Detect which cell encompasses the target text, then output its [X, Y] center coordinate. 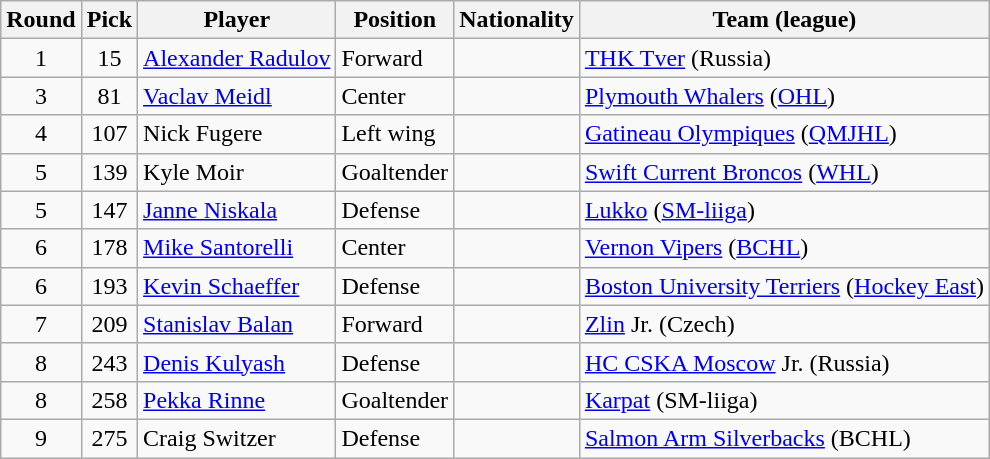
Mike Santorelli [237, 248]
178 [109, 248]
THK Tver (Russia) [784, 58]
1 [41, 58]
Stanislav Balan [237, 324]
7 [41, 324]
Left wing [395, 134]
209 [109, 324]
Alexander Radulov [237, 58]
Player [237, 20]
139 [109, 172]
Round [41, 20]
9 [41, 438]
Swift Current Broncos (WHL) [784, 172]
Vernon Vipers (BCHL) [784, 248]
4 [41, 134]
Nationality [517, 20]
Denis Kulyash [237, 362]
243 [109, 362]
Vaclav Meidl [237, 96]
Salmon Arm Silverbacks (BCHL) [784, 438]
Plymouth Whalers (OHL) [784, 96]
193 [109, 286]
Team (league) [784, 20]
Janne Niskala [237, 210]
Position [395, 20]
Zlin Jr. (Czech) [784, 324]
Karpat (SM-liiga) [784, 400]
Pick [109, 20]
81 [109, 96]
3 [41, 96]
15 [109, 58]
258 [109, 400]
Nick Fugere [237, 134]
Gatineau Olympiques (QMJHL) [784, 134]
HC CSKA Moscow Jr. (Russia) [784, 362]
107 [109, 134]
147 [109, 210]
Boston University Terriers (Hockey East) [784, 286]
Pekka Rinne [237, 400]
Kyle Moir [237, 172]
Lukko (SM-liiga) [784, 210]
Kevin Schaeffer [237, 286]
Craig Switzer [237, 438]
275 [109, 438]
